Find where the given text appears and provide that cell's center as [x, y] coordinate. 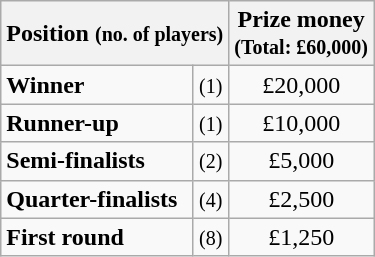
Runner-up [97, 123]
£20,000 [302, 85]
£1,250 [302, 237]
Winner [97, 85]
£10,000 [302, 123]
First round [97, 237]
(2) [211, 161]
Quarter-finalists [97, 199]
(4) [211, 199]
£2,500 [302, 199]
Position (no. of players) [115, 34]
Semi-finalists [97, 161]
Prize money(Total: £60,000) [302, 34]
(8) [211, 237]
£5,000 [302, 161]
